From the cell containing the given text, extract its center point as [X, Y] coordinate. 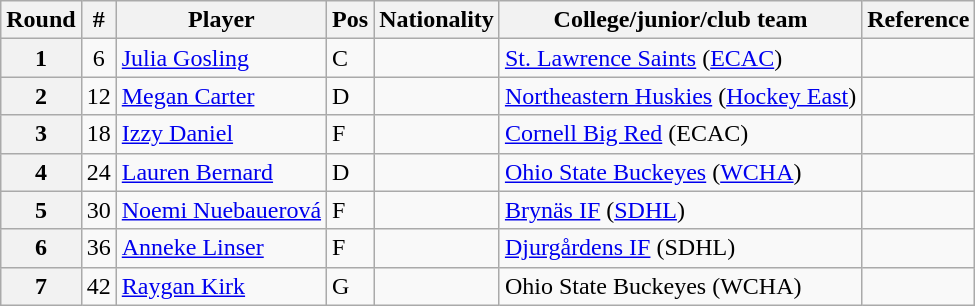
# [98, 20]
Round [41, 20]
St. Lawrence Saints (ECAC) [680, 58]
Izzy Daniel [221, 134]
Lauren Bernard [221, 172]
Brynäs IF (SDHL) [680, 210]
Northeastern Huskies (Hockey East) [680, 96]
42 [98, 286]
Djurgårdens IF (SDHL) [680, 248]
12 [98, 96]
Pos [350, 20]
Nationality [437, 20]
College/junior/club team [680, 20]
Julia Gosling [221, 58]
2 [41, 96]
Noemi Nuebauerová [221, 210]
36 [98, 248]
Cornell Big Red (ECAC) [680, 134]
30 [98, 210]
18 [98, 134]
C [350, 58]
Anneke Linser [221, 248]
G [350, 286]
4 [41, 172]
Player [221, 20]
Raygan Kirk [221, 286]
3 [41, 134]
5 [41, 210]
7 [41, 286]
1 [41, 58]
24 [98, 172]
Megan Carter [221, 96]
Reference [918, 20]
